Detect which cell encompasses the target text, then output its (X, Y) center coordinate. 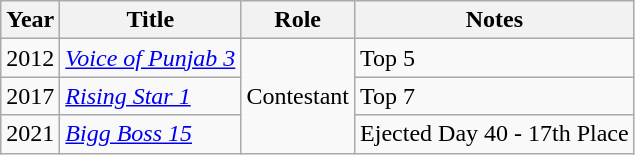
Role (298, 20)
Top 5 (495, 58)
Notes (495, 20)
2012 (30, 58)
2017 (30, 96)
Year (30, 20)
Title (150, 20)
Top 7 (495, 96)
Rising Star 1 (150, 96)
Bigg Boss 15 (150, 134)
Ejected Day 40 - 17th Place (495, 134)
2021 (30, 134)
Contestant (298, 96)
Voice of Punjab 3 (150, 58)
